Output the [X, Y] coordinate of the center of the cell containing the given text.  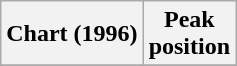
Peakposition [189, 34]
Chart (1996) [72, 34]
